Locate the cell with the specified text and output its [x, y] center coordinate. 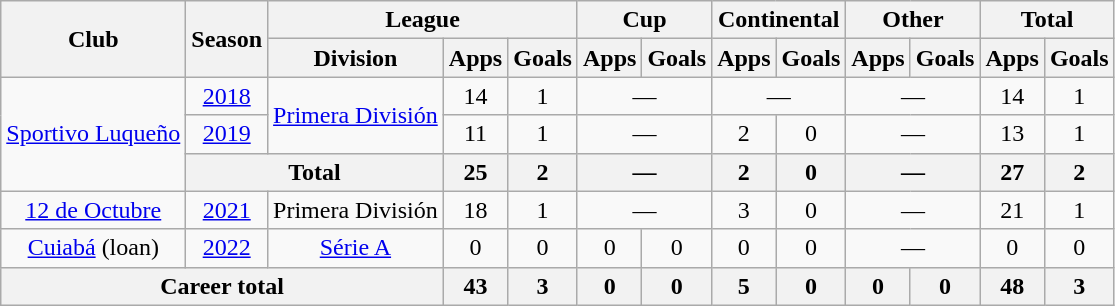
2022 [227, 248]
13 [1012, 134]
48 [1012, 286]
Division [356, 58]
2019 [227, 134]
Career total [222, 286]
Continental [779, 20]
Cup [644, 20]
25 [475, 172]
5 [744, 286]
League [423, 20]
Other [913, 20]
Cuiabá (loan) [94, 248]
43 [475, 286]
27 [1012, 172]
11 [475, 134]
Série A [356, 248]
2018 [227, 96]
Season [227, 39]
Sportivo Luqueño [94, 134]
18 [475, 210]
Club [94, 39]
12 de Octubre [94, 210]
21 [1012, 210]
2021 [227, 210]
